Find where the given text appears and provide that cell's center as [x, y] coordinate. 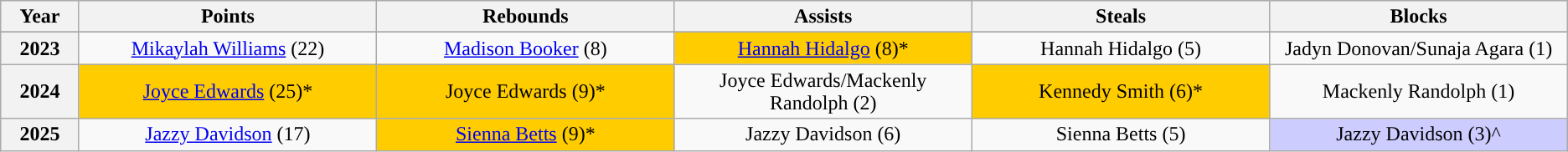
Joyce Edwards/Mackenly Randolph (2) [823, 92]
Jadyn Donovan/Sunaja Agara (1) [1419, 48]
Joyce Edwards (25)* [228, 92]
Jazzy Davidson (6) [823, 134]
2024 [40, 92]
Assists [823, 17]
Joyce Edwards (9)* [526, 92]
Sienna Betts (9)* [526, 134]
Rebounds [526, 17]
2023 [40, 48]
Mikaylah Williams (22) [228, 48]
Mackenly Randolph (1) [1419, 92]
Madison Booker (8) [526, 48]
Jazzy Davidson (3)^ [1419, 134]
Kennedy Smith (6)* [1121, 92]
2025 [40, 134]
Year [40, 17]
Hannah Hidalgo (5) [1121, 48]
Sienna Betts (5) [1121, 134]
Hannah Hidalgo (8)* [823, 48]
Jazzy Davidson (17) [228, 134]
Blocks [1419, 17]
Steals [1121, 17]
Points [228, 17]
